Scan for the cell matching the given text and deliver its [x, y] coordinate at center. 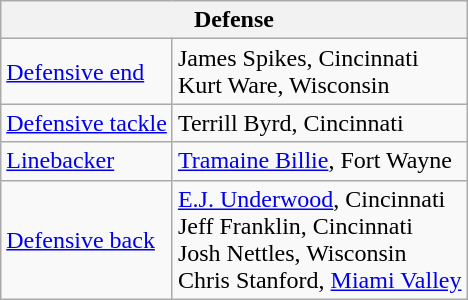
Linebacker [87, 161]
E.J. Underwood, CincinnatiJeff Franklin, Cincinnati Josh Nettles, WisconsinChris Stanford, Miami Valley [320, 240]
James Spikes, CincinnatiKurt Ware, Wisconsin [320, 72]
Terrill Byrd, Cincinnati [320, 123]
Defensive end [87, 72]
Tramaine Billie, Fort Wayne [320, 161]
Defensive back [87, 240]
Defense [234, 20]
Defensive tackle [87, 123]
